Detect which cell encompasses the target text, then output its (X, Y) center coordinate. 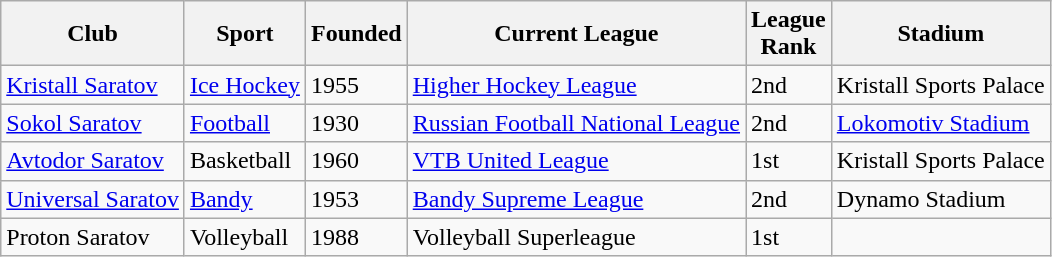
Avtodor Saratov (93, 161)
Sokol Saratov (93, 123)
Russian Football National League (576, 123)
Higher Hockey League (576, 85)
1960 (356, 161)
Lokomotiv Stadium (940, 123)
Founded (356, 34)
Football (244, 123)
VTB United League (576, 161)
Stadium (940, 34)
1955 (356, 85)
Volleyball Superleague (576, 237)
Volleyball (244, 237)
Club (93, 34)
Bandy (244, 199)
Basketball (244, 161)
1953 (356, 199)
Current League (576, 34)
1930 (356, 123)
Ice Hockey (244, 85)
LeagueRank (789, 34)
Proton Saratov (93, 237)
Bandy Supreme League (576, 199)
1988 (356, 237)
Kristall Saratov (93, 85)
Sport (244, 34)
Universal Saratov (93, 199)
Dynamo Stadium (940, 199)
